Locate the cell with the specified text and output its (X, Y) center coordinate. 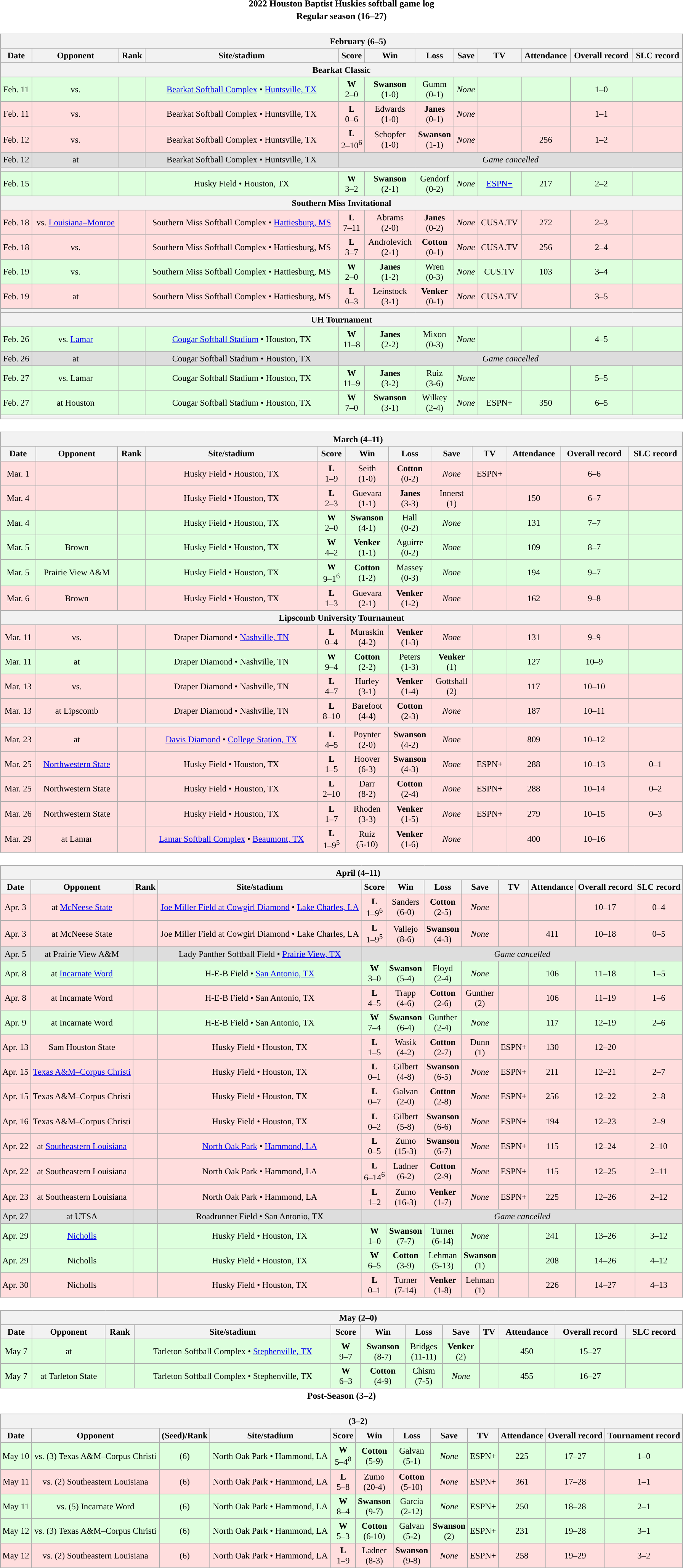
Janes(3-3) (409, 498)
3–1 (644, 1531)
0–5 (659, 933)
15–27 (590, 1352)
L0–7 (374, 1096)
1–2 (601, 140)
109 (534, 547)
W9–7 (346, 1352)
350 (546, 403)
Venker(1-3) (409, 637)
4–13 (659, 1285)
18–28 (575, 1506)
Swanson(2-1) (390, 184)
Cotton(2-2) (367, 662)
3–2 (644, 1555)
Venker(1-8) (443, 1285)
Mixon(0-3) (434, 339)
Cotton(2-3) (409, 711)
Massey(0-3) (409, 573)
10–17 (605, 907)
Apr. 27 (16, 1216)
Floyd(2-4) (443, 974)
12–25 (605, 1171)
Swanson(4-2) (409, 740)
Janes(1-2) (390, 271)
Cotton(0-2) (409, 473)
W3–2 (351, 184)
Lady Panther Softball Field • Prairie View, TX (260, 954)
Venker(1-6) (409, 839)
Lehman(5-13) (443, 1260)
Venker(1-5) (409, 814)
2–2 (601, 184)
Turner(6-14) (443, 1236)
Swanson(8-7) (383, 1352)
Swanson(3-1) (390, 403)
10–16 (595, 839)
809 (534, 740)
Swanson(7-7) (406, 1236)
1–6 (659, 998)
150 (534, 498)
Lehman(1) (479, 1285)
Cotton(1-2) (367, 573)
Hurley(3-1) (367, 686)
Cotton(2-4) (409, 789)
Swanson(1-1) (434, 140)
Rhoden(3-3) (367, 814)
9–8 (595, 599)
Janes(0-1) (434, 114)
127 (534, 662)
2–8 (659, 1096)
L8–10 (331, 711)
Swanson(6-4) (406, 1022)
2–12 (659, 1197)
Gottshall(2) (452, 686)
Zumo(20-4) (374, 1481)
450 (527, 1352)
Swanson(9-8) (412, 1555)
Wasik(4-2) (406, 1048)
Abrams(2-0) (390, 223)
217 (546, 184)
Mar. 23 (18, 740)
361 (522, 1481)
4–12 (659, 1260)
258 (522, 1555)
411 (553, 933)
Cotton(2-5) (443, 907)
W5–3 (343, 1531)
Lipscomb University Tournament (341, 618)
W5–48 (343, 1456)
17–28 (575, 1481)
Cotton(2-9) (443, 1171)
6–6 (595, 473)
Gunther(2) (479, 998)
Swanson(4-1) (367, 522)
1–5 (659, 974)
Barefoot(4-4) (367, 711)
10–14 (595, 789)
0–2 (656, 789)
W1–0 (374, 1236)
L1–2 (374, 1197)
W6–3 (346, 1376)
L3–7 (351, 247)
Leinstock(3-1) (390, 297)
Hall(0-2) (409, 522)
Venker(2) (461, 1352)
12–26 (605, 1197)
March (4–11) (341, 440)
Southern Miss Invitational (341, 203)
8–7 (595, 547)
0–1 (656, 764)
Turner(7-14) (406, 1285)
Trapp(4-6) (406, 998)
10–11 (595, 711)
Mar. 29 (18, 839)
162 (534, 599)
14–27 (605, 1285)
L2–10 (331, 789)
at Prairie View A&M (82, 954)
Dunn(1) (479, 1048)
Poynter(2-0) (367, 740)
L7–11 (351, 223)
11–18 (605, 974)
12–23 (605, 1121)
at Lipscomb (77, 711)
Innerst(1) (452, 498)
Feb. 15 (16, 184)
L0–6 (351, 114)
W6–5 (374, 1260)
L1–7 (331, 814)
at Tarleton State (69, 1376)
10–13 (595, 764)
Wren(0-3) (434, 271)
Bearkat Classic (341, 70)
Mar. 26 (18, 814)
Gilbert(4-8) (406, 1072)
Venker(1-7) (443, 1197)
2–9 (659, 1121)
(Seed)/Rank (184, 1436)
L2–106 (351, 140)
13–26 (605, 1236)
Gunther(2-4) (443, 1022)
Ladner(8-3) (374, 1555)
vs. (5) Incarnate Word (95, 1506)
L2–3 (331, 498)
CUS.TV (499, 271)
Garcia(2-12) (412, 1506)
Ruiz(5-10) (367, 839)
Bridges(11-11) (424, 1352)
12–19 (605, 1022)
279 (534, 814)
W8–4 (343, 1506)
Swanson(1) (479, 1260)
7–7 (595, 522)
Androlevich(2-1) (390, 247)
Roadrunner Field • San Antonio, TX (260, 1216)
455 (527, 1376)
103 (546, 271)
Aguirre(0-2) (409, 547)
Janes(2-2) (390, 339)
5–5 (601, 378)
L1–3 (331, 599)
2–11 (659, 1171)
10–18 (605, 933)
(3–2) (341, 1421)
L0–4 (331, 637)
L0–3 (351, 297)
Venker(0-1) (434, 297)
Edwards(1-0) (390, 114)
0–4 (659, 907)
Gendorf(0-2) (434, 184)
Janes(3-2) (390, 378)
W4–2 (331, 547)
Vallejo(8-6) (406, 933)
2–1 (644, 1506)
W11–9 (351, 378)
19–29 (575, 1555)
Swanson(5-4) (406, 974)
Cotton(5-9) (374, 1456)
Wilkey(2-4) (434, 403)
Swanson(2) (449, 1531)
10–15 (595, 814)
2–6 (659, 1022)
0–3 (656, 814)
12–24 (605, 1146)
4–5 (601, 339)
Cotton(0-1) (434, 247)
L0–2 (374, 1121)
187 (534, 711)
Davis Diamond • College Station, TX (232, 740)
Peters(1-3) (409, 662)
Apr. 13 (16, 1048)
Mar. 1 (18, 473)
Hoover(6-3) (367, 764)
at Houston (75, 403)
Muraskin(4-2) (367, 637)
Gumm(0-1) (434, 89)
Zumo(15-3) (406, 1146)
Guevara(1-1) (367, 498)
3–5 (601, 297)
Zumo(16-3) (406, 1197)
at Lamar (77, 839)
Chism(7-5) (424, 1376)
Cotton(4-9) (383, 1376)
Swanson(9-7) (374, 1506)
3–4 (601, 271)
May (2–0) (341, 1318)
2–7 (659, 1072)
Mar. 6 (18, 599)
Galvan(5-1) (412, 1456)
W9–4 (331, 662)
Lamar Softball Complex • Beaumont, TX (232, 839)
Apr. 9 (16, 1022)
L0–5 (374, 1146)
211 (553, 1072)
12–20 (605, 1048)
Galvan(5-2) (412, 1531)
14–26 (605, 1260)
Tournament record (644, 1436)
at UTSA (82, 1216)
Prairie View A&M (77, 573)
12–21 (605, 1072)
Galvan(2-0) (406, 1096)
Ladner(6-2) (406, 1171)
9–7 (595, 573)
February (6–5) (341, 41)
Ruiz(3-6) (434, 378)
Swanson(6-7) (443, 1146)
L6–146 (374, 1171)
2–10 (659, 1146)
May 10 (16, 1456)
2–4 (601, 247)
Seith(1-0) (367, 473)
10–10 (595, 686)
19–28 (575, 1531)
Swanson(6-6) (443, 1121)
Cotton(2-8) (443, 1096)
Apr. 23 (16, 1197)
Sanders(6-0) (406, 907)
W9–16 (331, 573)
Cotton(5-10) (412, 1481)
2–3 (601, 223)
Apr. 30 (16, 1285)
130 (553, 1048)
W7–4 (374, 1022)
400 (534, 839)
17–27 (575, 1456)
Schopfer(1-0) (390, 140)
L4–7 (331, 686)
L1–96 (374, 907)
11–19 (605, 998)
April (4–11) (341, 873)
W3–0 (374, 974)
vs. Louisiana–Monroe (75, 223)
Apr. 16 (16, 1121)
16–27 (590, 1376)
226 (553, 1285)
3–12 (659, 1236)
Darr(8-2) (367, 789)
Venker(1-1) (367, 547)
Venker(1-2) (409, 599)
231 (522, 1531)
12–22 (605, 1096)
272 (546, 223)
6–5 (601, 403)
W11–8 (351, 339)
Venker(1-4) (409, 686)
Janes(0-2) (434, 223)
208 (553, 1260)
10–12 (595, 740)
Cotton(6-10) (374, 1531)
W7–0 (351, 403)
Apr. 5 (16, 954)
9–9 (595, 637)
L5–8 (343, 1481)
Cotton(2-6) (443, 998)
Swanson(1-0) (390, 89)
Gilbert(5-8) (406, 1121)
Venker(1) (452, 662)
10–9 (595, 662)
Sam Houston State (82, 1048)
Cotton(2-7) (443, 1048)
250 (522, 1506)
6–7 (595, 498)
241 (553, 1236)
UH Tournament (341, 320)
Cotton(3-9) (406, 1260)
Guevara(2-1) (367, 599)
Swanson(6-5) (443, 1072)
